From the cell containing the given text, extract its center point as [X, Y] coordinate. 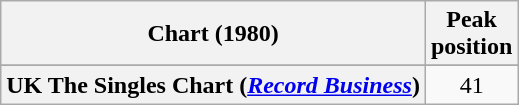
UK The Singles Chart (Record Business) [214, 85]
41 [471, 85]
Peakposition [471, 34]
Chart (1980) [214, 34]
